Find where the given text appears and provide that cell's center as (x, y) coordinate. 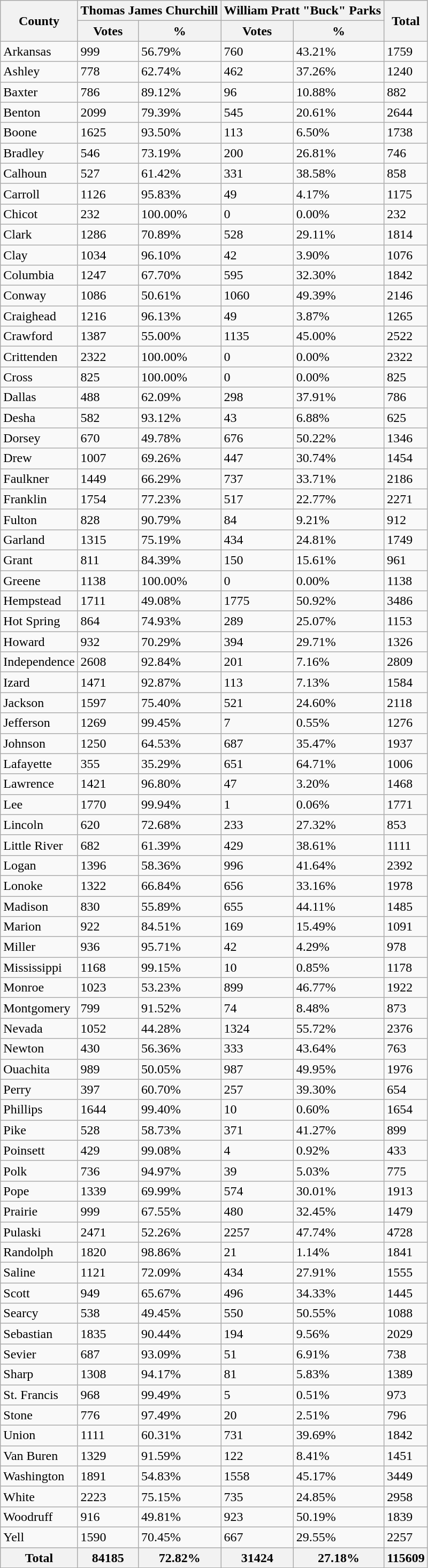
961 (406, 560)
55.72% (338, 1028)
Scott (39, 1293)
201 (257, 662)
41.27% (338, 1130)
796 (406, 1415)
32.45% (338, 1211)
Lafayette (39, 764)
50.19% (338, 1517)
Baxter (39, 92)
1315 (108, 540)
873 (406, 1008)
430 (108, 1049)
2644 (406, 112)
37.26% (338, 72)
84 (257, 519)
1286 (108, 234)
194 (257, 1334)
99.40% (180, 1110)
60.31% (180, 1435)
1126 (108, 194)
84.51% (180, 927)
2376 (406, 1028)
95.71% (180, 947)
Cross (39, 377)
Perry (39, 1089)
Bradley (39, 153)
122 (257, 1456)
1326 (406, 642)
Saline (39, 1273)
2271 (406, 499)
1396 (108, 865)
44.11% (338, 906)
90.79% (180, 519)
43.21% (338, 51)
3.90% (338, 255)
2809 (406, 662)
51 (257, 1354)
24.85% (338, 1496)
Polk (39, 1171)
9.21% (338, 519)
1006 (406, 764)
70.89% (180, 234)
1007 (108, 458)
White (39, 1496)
1922 (406, 988)
96.13% (180, 316)
Randolph (39, 1252)
582 (108, 418)
731 (257, 1435)
45.17% (338, 1476)
Jefferson (39, 723)
72.09% (180, 1273)
35.47% (338, 743)
1052 (108, 1028)
0.92% (338, 1150)
2118 (406, 703)
56.36% (180, 1049)
1276 (406, 723)
Howard (39, 642)
922 (108, 927)
858 (406, 173)
1841 (406, 1252)
1891 (108, 1476)
Faulkner (39, 479)
257 (257, 1089)
Clay (39, 255)
5.03% (338, 1171)
99.45% (180, 723)
70.45% (180, 1537)
2029 (406, 1334)
25.07% (338, 621)
3.87% (338, 316)
15.49% (338, 927)
1937 (406, 743)
355 (108, 764)
1091 (406, 927)
7.13% (338, 682)
39.30% (338, 1089)
Crittenden (39, 357)
1711 (108, 601)
Montgomery (39, 1008)
Drew (39, 458)
44.28% (180, 1028)
830 (108, 906)
1558 (257, 1476)
527 (108, 173)
99.15% (180, 967)
99.08% (180, 1150)
93.12% (180, 418)
1597 (108, 703)
1034 (108, 255)
9.56% (338, 1334)
760 (257, 51)
62.09% (180, 397)
4 (257, 1150)
433 (406, 1150)
1913 (406, 1191)
49.45% (180, 1313)
Izard (39, 682)
1820 (108, 1252)
Union (39, 1435)
65.67% (180, 1293)
1076 (406, 255)
93.50% (180, 133)
1329 (108, 1456)
Miller (39, 947)
331 (257, 173)
72.82% (180, 1558)
447 (257, 458)
1339 (108, 1191)
Woodruff (39, 1517)
670 (108, 438)
50.61% (180, 296)
0.06% (338, 804)
24.81% (338, 540)
Clark (39, 234)
Lawrence (39, 784)
84185 (108, 1558)
3486 (406, 601)
54.83% (180, 1476)
62.74% (180, 72)
1445 (406, 1293)
67.55% (180, 1211)
Crawford (39, 336)
397 (108, 1089)
776 (108, 1415)
55.89% (180, 906)
968 (108, 1395)
989 (108, 1069)
58.36% (180, 865)
651 (257, 764)
799 (108, 1008)
654 (406, 1089)
737 (257, 479)
1121 (108, 1273)
1749 (406, 540)
333 (257, 1049)
115609 (406, 1558)
Conway (39, 296)
Marion (39, 927)
8.41% (338, 1456)
75.19% (180, 540)
1247 (108, 275)
1976 (406, 1069)
69.26% (180, 458)
26.81% (338, 153)
5 (257, 1395)
1555 (406, 1273)
1265 (406, 316)
29.71% (338, 642)
24.60% (338, 703)
81 (257, 1374)
2099 (108, 112)
Carroll (39, 194)
47 (257, 784)
394 (257, 642)
595 (257, 275)
69.99% (180, 1191)
1625 (108, 133)
Calhoun (39, 173)
56.79% (180, 51)
91.59% (180, 1456)
2522 (406, 336)
Stone (39, 1415)
1584 (406, 682)
Ouachita (39, 1069)
49.81% (180, 1517)
1216 (108, 316)
Van Buren (39, 1456)
2.51% (338, 1415)
58.73% (180, 1130)
949 (108, 1293)
Dorsey (39, 438)
778 (108, 72)
7.16% (338, 662)
Columbia (39, 275)
1738 (406, 133)
89.12% (180, 92)
676 (257, 438)
3.20% (338, 784)
811 (108, 560)
79.39% (180, 112)
Lonoke (39, 886)
Lee (39, 804)
38.61% (338, 845)
84.39% (180, 560)
29.55% (338, 1537)
95.83% (180, 194)
932 (108, 642)
61.39% (180, 845)
Little River (39, 845)
4.29% (338, 947)
Searcy (39, 1313)
882 (406, 92)
480 (257, 1211)
27.32% (338, 825)
97.49% (180, 1415)
521 (257, 703)
William Pratt "Buck" Parks (303, 11)
1771 (406, 804)
1775 (257, 601)
52.26% (180, 1232)
1308 (108, 1374)
46.77% (338, 988)
49.95% (338, 1069)
Grant (39, 560)
33.16% (338, 886)
1088 (406, 1313)
Thomas James Churchill (149, 11)
864 (108, 621)
2186 (406, 479)
1023 (108, 988)
973 (406, 1395)
15.61% (338, 560)
30.01% (338, 1191)
3449 (406, 1476)
828 (108, 519)
625 (406, 418)
1178 (406, 967)
Hot Spring (39, 621)
21 (257, 1252)
1835 (108, 1334)
655 (257, 906)
94.97% (180, 1171)
6.50% (338, 133)
98.86% (180, 1252)
49.78% (180, 438)
169 (257, 927)
Madison (39, 906)
996 (257, 865)
Poinsett (39, 1150)
Benton (39, 112)
Dallas (39, 397)
1590 (108, 1537)
67.70% (180, 275)
96.10% (180, 255)
978 (406, 947)
150 (257, 560)
39.69% (338, 1435)
1759 (406, 51)
746 (406, 153)
27.18% (338, 1558)
66.29% (180, 479)
50.05% (180, 1069)
35.29% (180, 764)
763 (406, 1049)
73.19% (180, 153)
50.92% (338, 601)
66.84% (180, 886)
75.15% (180, 1496)
1.14% (338, 1252)
Desha (39, 418)
33.71% (338, 479)
43.64% (338, 1049)
Sevier (39, 1354)
1754 (108, 499)
1175 (406, 194)
32.30% (338, 275)
574 (257, 1191)
1770 (108, 804)
10.88% (338, 92)
1644 (108, 1110)
2146 (406, 296)
545 (257, 112)
1389 (406, 1374)
Logan (39, 865)
916 (108, 1517)
Nevada (39, 1028)
1060 (257, 296)
0.51% (338, 1395)
60.70% (180, 1089)
1153 (406, 621)
462 (257, 72)
1421 (108, 784)
923 (257, 1517)
4.17% (338, 194)
1240 (406, 72)
289 (257, 621)
735 (257, 1496)
371 (257, 1130)
Pulaski (39, 1232)
37.91% (338, 397)
667 (257, 1537)
4728 (406, 1232)
1250 (108, 743)
43 (257, 418)
30.74% (338, 458)
22.77% (338, 499)
298 (257, 397)
50.55% (338, 1313)
1086 (108, 296)
1135 (257, 336)
96 (257, 92)
41.64% (338, 865)
1168 (108, 967)
29.11% (338, 234)
53.23% (180, 988)
Sebastian (39, 1334)
Newton (39, 1049)
738 (406, 1354)
1814 (406, 234)
Ashley (39, 72)
Prairie (39, 1211)
93.09% (180, 1354)
Mississippi (39, 967)
Fulton (39, 519)
233 (257, 825)
2223 (108, 1496)
74 (257, 1008)
Lincoln (39, 825)
1454 (406, 458)
853 (406, 825)
1468 (406, 784)
61.42% (180, 173)
0.60% (338, 1110)
912 (406, 519)
736 (108, 1171)
0.55% (338, 723)
1322 (108, 886)
20.61% (338, 112)
1346 (406, 438)
620 (108, 825)
Chicot (39, 214)
Phillips (39, 1110)
Boone (39, 133)
682 (108, 845)
38.58% (338, 173)
91.52% (180, 1008)
99.49% (180, 1395)
Garland (39, 540)
50.22% (338, 438)
90.44% (180, 1334)
31424 (257, 1558)
1449 (108, 479)
34.33% (338, 1293)
5.83% (338, 1374)
1 (257, 804)
1839 (406, 1517)
2392 (406, 865)
0.85% (338, 967)
8.48% (338, 1008)
Monroe (39, 988)
775 (406, 1171)
Craighead (39, 316)
2608 (108, 662)
Pope (39, 1191)
496 (257, 1293)
1654 (406, 1110)
1387 (108, 336)
936 (108, 947)
7 (257, 723)
Arkansas (39, 51)
6.88% (338, 418)
1485 (406, 906)
546 (108, 153)
74.93% (180, 621)
550 (257, 1313)
27.91% (338, 1273)
49.08% (180, 601)
64.53% (180, 743)
Sharp (39, 1374)
Independence (39, 662)
Washington (39, 1476)
2958 (406, 1496)
488 (108, 397)
656 (257, 886)
Franklin (39, 499)
1269 (108, 723)
49.39% (338, 296)
1471 (108, 682)
Greene (39, 580)
55.00% (180, 336)
Hempstead (39, 601)
Yell (39, 1537)
70.29% (180, 642)
92.84% (180, 662)
Pike (39, 1130)
987 (257, 1069)
45.00% (338, 336)
Jackson (39, 703)
6.91% (338, 1354)
538 (108, 1313)
92.87% (180, 682)
39 (257, 1171)
1978 (406, 886)
96.80% (180, 784)
517 (257, 499)
47.74% (338, 1232)
94.17% (180, 1374)
64.71% (338, 764)
99.94% (180, 804)
20 (257, 1415)
1451 (406, 1456)
Johnson (39, 743)
2471 (108, 1232)
77.23% (180, 499)
County (39, 21)
72.68% (180, 825)
1479 (406, 1211)
1324 (257, 1028)
75.40% (180, 703)
St. Francis (39, 1395)
200 (257, 153)
